Extract the [x, y] coordinate from the center of the cell holding the provided text.  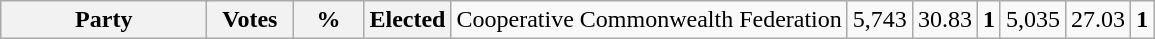
Votes [250, 20]
30.83 [944, 20]
% [328, 20]
5,035 [1032, 20]
5,743 [880, 20]
Cooperative Commonwealth Federation [649, 20]
27.03 [1098, 20]
Elected [408, 20]
Party [104, 20]
